Return the (X, Y) coordinate for the center point of the cell that contains the specified text.  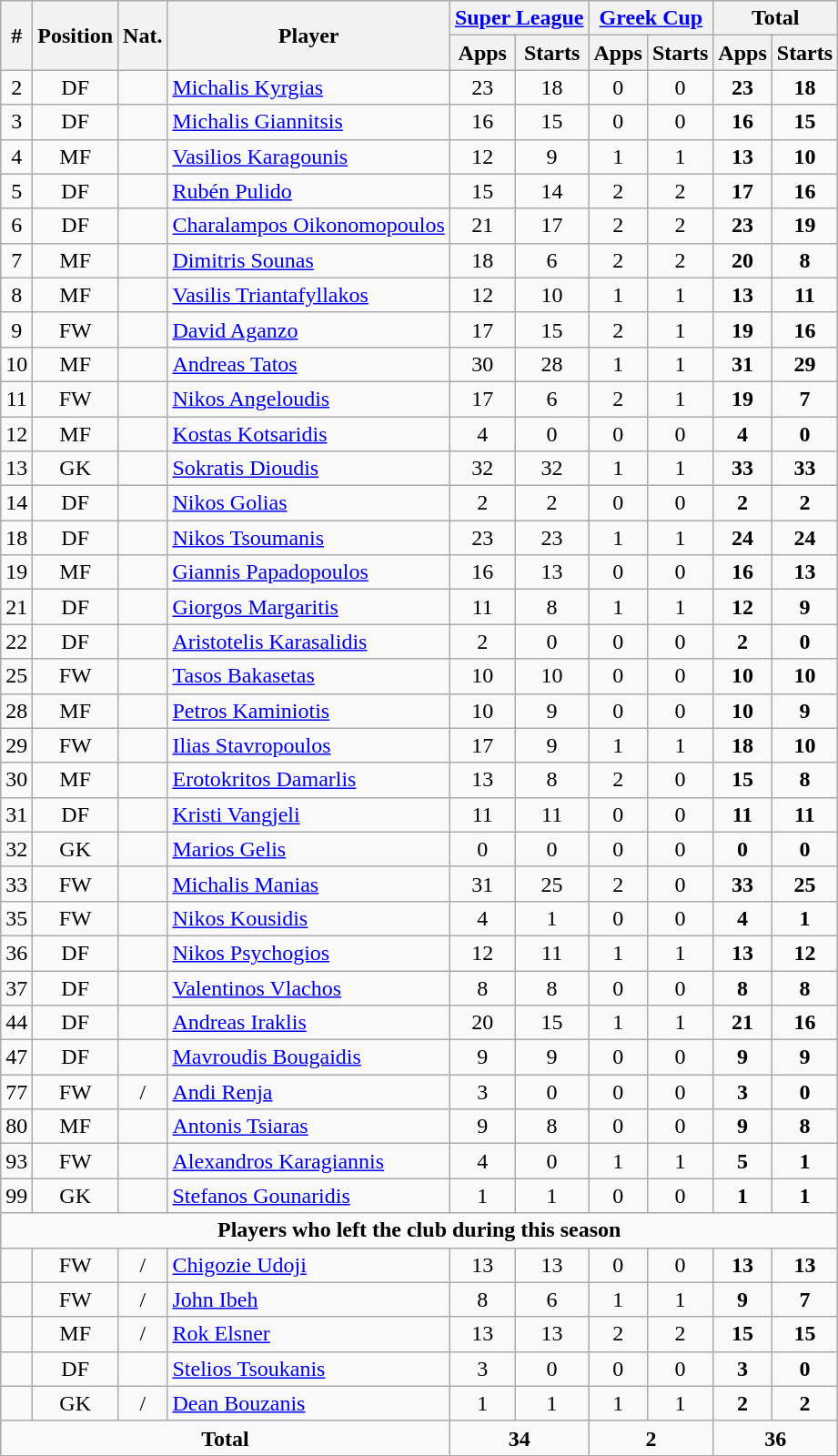
Michalis Manias (308, 884)
Ilias Stavropoulos (308, 745)
Position (76, 35)
Tasos Bakasetas (308, 676)
Michalis Kyrgias (308, 87)
Charalampos Oikonomopoulos (308, 226)
Giorgos Margaritis (308, 607)
Erotokritos Damarlis (308, 780)
Rubén Pulido (308, 191)
80 (16, 1127)
Nikos Angeloudis (308, 399)
Alexandros Karagiannis (308, 1161)
34 (519, 1438)
Sokratis Dioudis (308, 469)
47 (16, 1057)
77 (16, 1092)
Dimitris Sounas (308, 260)
44 (16, 1023)
Marios Gelis (308, 849)
Aristotelis Karasalidis (308, 642)
Vasilios Karagounis (308, 157)
Greek Cup (651, 18)
David Aganzo (308, 329)
Player (308, 35)
Petros Kaminiotis (308, 711)
Nikos Tsoumanis (308, 538)
Valentinos Vlachos (308, 987)
Super League (519, 18)
Andi Renja (308, 1092)
Dean Bouzanis (308, 1403)
Vasilis Triantafyllakos (308, 295)
35 (16, 918)
99 (16, 1196)
Players who left the club during this season (419, 1230)
Nikos Kousidis (308, 918)
Andreas Tatos (308, 364)
22 (16, 642)
John Ibeh (308, 1299)
Chigozie Udoji (308, 1265)
Nikos Psychogios (308, 953)
Stelios Tsoukanis (308, 1369)
Rok Elsner (308, 1334)
Kristi Vangjeli (308, 814)
# (16, 35)
Nat. (143, 35)
Antonis Tsiaras (308, 1127)
37 (16, 987)
Michalis Giannitsis (308, 122)
93 (16, 1161)
Stefanos Gounaridis (308, 1196)
Kostas Kotsaridis (308, 434)
Mavroudis Bougaidis (308, 1057)
Giannis Papadopoulos (308, 572)
Andreas Iraklis (308, 1023)
Nikos Golias (308, 503)
